Identify which cell holds the provided text, then report its (X, Y) central coordinate. 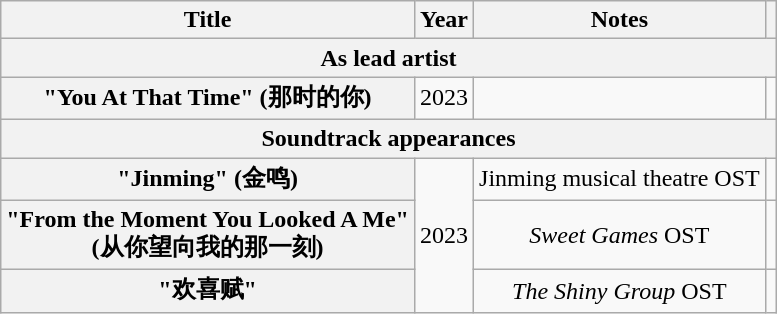
Notes (620, 20)
"欢喜赋" (208, 292)
Soundtrack appearances (389, 138)
"From the Moment You Looked A Me"(从你望向我的那一刻) (208, 235)
As lead artist (389, 58)
"Jinming" (金鸣) (208, 180)
Sweet Games OST (620, 235)
Year (444, 20)
Jinming musical theatre OST (620, 180)
The Shiny Group OST (620, 292)
"You At That Time" (那时的你) (208, 98)
Title (208, 20)
